Return the [X, Y] coordinate for the center point of the cell that contains the specified text.  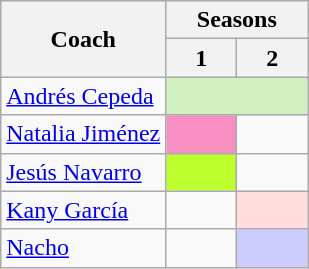
Andrés Cepeda [84, 96]
Seasons [237, 20]
Natalia Jiménez [84, 134]
Jesús Navarro [84, 172]
2 [272, 58]
Coach [84, 39]
1 [202, 58]
Nacho [84, 248]
Kany García [84, 210]
